Return [X, Y] of the center of cell containing provided text 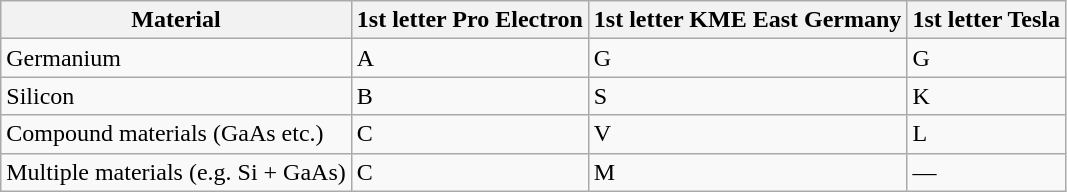
Multiple materials (e.g. Si + GaAs) [176, 172]
Germanium [176, 58]
1st letter KME East Germany [748, 20]
1st letter Pro Electron [470, 20]
Silicon [176, 96]
Material [176, 20]
M [748, 172]
B [470, 96]
V [748, 134]
L [986, 134]
K [986, 96]
— [986, 172]
S [748, 96]
1st letter Tesla [986, 20]
A [470, 58]
Compound materials (GaAs etc.) [176, 134]
